Locate the cell with the specified text and output its [x, y] center coordinate. 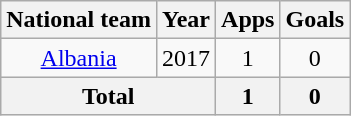
Albania [79, 58]
2017 [186, 58]
Total [108, 96]
Apps [248, 20]
Goals [315, 20]
National team [79, 20]
Year [186, 20]
